Detect which cell encompasses the target text, then output its [x, y] center coordinate. 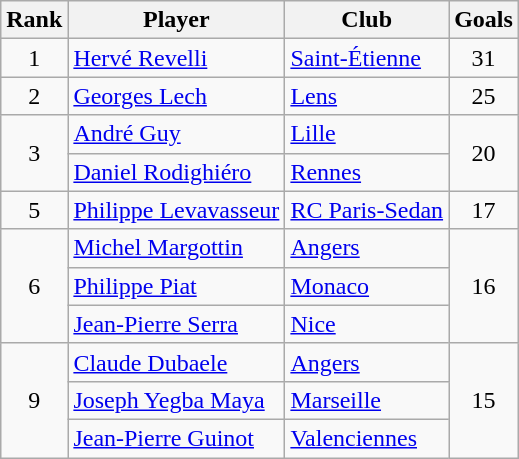
André Guy [176, 134]
3 [34, 153]
9 [34, 400]
Goals [484, 20]
5 [34, 210]
Club [367, 20]
Rank [34, 20]
Lille [367, 134]
Georges Lech [176, 96]
20 [484, 153]
Michel Margottin [176, 248]
Player [176, 20]
Lens [367, 96]
2 [34, 96]
1 [34, 58]
6 [34, 286]
Monaco [367, 286]
Daniel Rodighiéro [176, 172]
Philippe Levavasseur [176, 210]
Claude Dubaele [176, 362]
16 [484, 286]
Rennes [367, 172]
Marseille [367, 400]
31 [484, 58]
15 [484, 400]
Saint-Étienne [367, 58]
Joseph Yegba Maya [176, 400]
Nice [367, 324]
Jean-Pierre Guinot [176, 438]
25 [484, 96]
RC Paris-Sedan [367, 210]
17 [484, 210]
Jean-Pierre Serra [176, 324]
Hervé Revelli [176, 58]
Philippe Piat [176, 286]
Valenciennes [367, 438]
